Scan for the cell matching the given text and deliver its (x, y) coordinate at center. 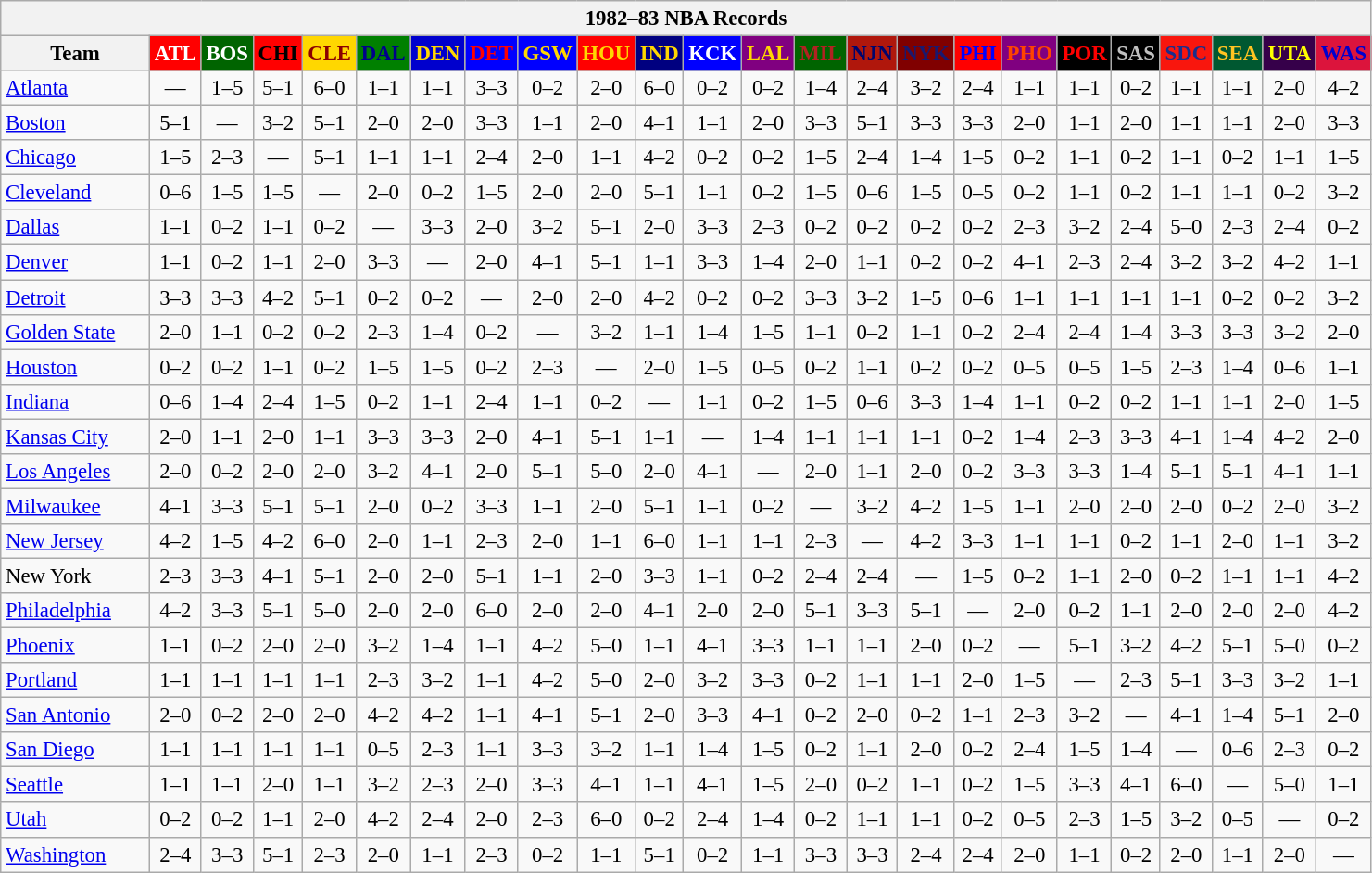
New York (76, 576)
New Jersey (76, 541)
DAL (384, 54)
San Diego (76, 750)
Indiana (76, 401)
Team (76, 54)
Milwaukee (76, 506)
NJN (873, 54)
WAS (1343, 54)
SEA (1238, 54)
Dallas (76, 227)
PHO (1029, 54)
Atlanta (76, 88)
SDC (1186, 54)
CHI (278, 54)
Washington (76, 854)
SAS (1136, 54)
Seattle (76, 785)
Kansas City (76, 436)
UTA (1290, 54)
Los Angeles (76, 472)
POR (1084, 54)
HOU (606, 54)
Chicago (76, 158)
PHI (978, 54)
Cleveland (76, 193)
Denver (76, 262)
NYK (926, 54)
Golden State (76, 332)
ATL (175, 54)
LAL (767, 54)
DEN (437, 54)
MIL (821, 54)
Portland (76, 680)
KCK (713, 54)
Phoenix (76, 646)
Houston (76, 367)
IND (660, 54)
Boston (76, 123)
Detroit (76, 297)
GSW (548, 54)
DET (491, 54)
Utah (76, 820)
CLE (330, 54)
San Antonio (76, 715)
1982–83 NBA Records (686, 19)
Philadelphia (76, 611)
BOS (227, 54)
